Output the (x, y) coordinate of the center of the cell containing the given text.  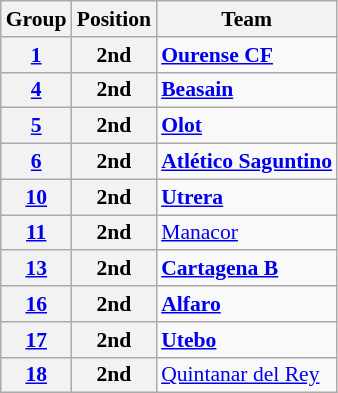
10 (36, 197)
4 (36, 90)
Beasain (246, 90)
13 (36, 269)
Position (114, 19)
Utrera (246, 197)
16 (36, 304)
Cartagena B (246, 269)
Manacor (246, 233)
6 (36, 162)
5 (36, 126)
Atlético Saguntino (246, 162)
Alfaro (246, 304)
11 (36, 233)
17 (36, 340)
Team (246, 19)
Utebo (246, 340)
1 (36, 55)
Group (36, 19)
Olot (246, 126)
Quintanar del Rey (246, 375)
Ourense CF (246, 55)
18 (36, 375)
